Return the [X, Y] coordinate for the center point of the cell that contains the specified text.  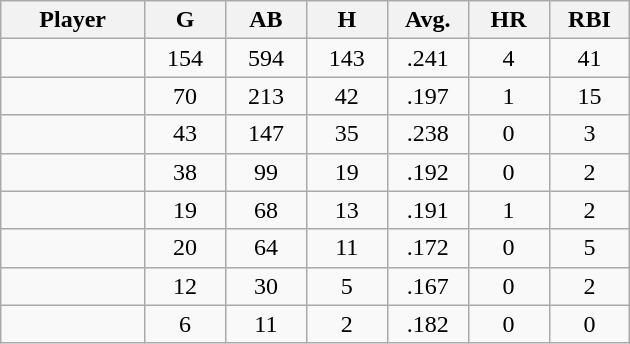
30 [266, 286]
213 [266, 96]
12 [186, 286]
3 [590, 134]
41 [590, 58]
4 [508, 58]
594 [266, 58]
.238 [428, 134]
.192 [428, 172]
99 [266, 172]
.167 [428, 286]
H [346, 20]
42 [346, 96]
6 [186, 324]
64 [266, 248]
.191 [428, 210]
Avg. [428, 20]
70 [186, 96]
154 [186, 58]
143 [346, 58]
.172 [428, 248]
HR [508, 20]
15 [590, 96]
.197 [428, 96]
RBI [590, 20]
G [186, 20]
38 [186, 172]
68 [266, 210]
.241 [428, 58]
AB [266, 20]
147 [266, 134]
20 [186, 248]
43 [186, 134]
13 [346, 210]
.182 [428, 324]
35 [346, 134]
Player [73, 20]
